Return the [X, Y] coordinate for the center point of the cell that contains the specified text.  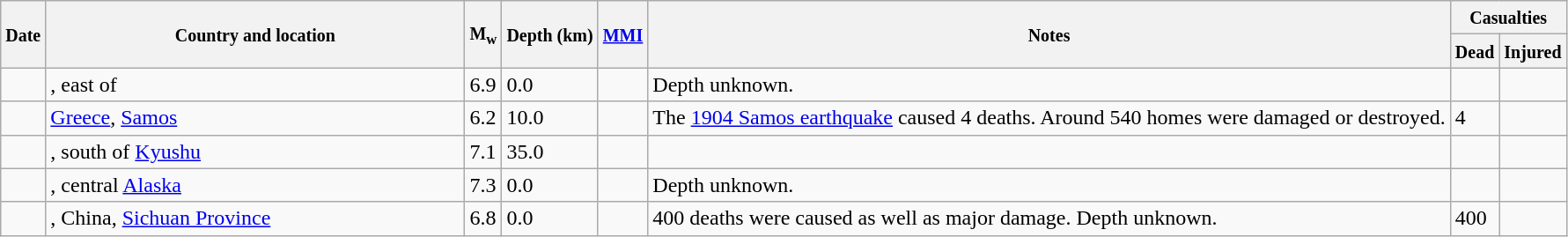
Casualties [1508, 18]
6.2 [483, 118]
, central Alaska [255, 185]
, east of [255, 85]
Injured [1533, 51]
, China, Sichuan Province [255, 218]
400 deaths were caused as well as major damage. Depth unknown. [1049, 218]
10.0 [549, 118]
6.9 [483, 85]
7.1 [483, 152]
Country and location [255, 34]
35.0 [549, 152]
The 1904 Samos earthquake caused 4 deaths. Around 540 homes were damaged or destroyed. [1049, 118]
Notes [1049, 34]
6.8 [483, 218]
4 [1475, 118]
Mw [483, 34]
Greece, Samos [255, 118]
400 [1475, 218]
, south of Kyushu [255, 152]
MMI [623, 34]
Dead [1475, 51]
Date [23, 34]
7.3 [483, 185]
Depth (km) [549, 34]
